Locate the cell with the specified text and output its [x, y] center coordinate. 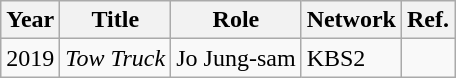
Tow Truck [116, 58]
2019 [30, 58]
KBS2 [351, 58]
Jo Jung-sam [236, 58]
Role [236, 20]
Ref. [428, 20]
Network [351, 20]
Year [30, 20]
Title [116, 20]
